Locate the cell with the specified text and output its (X, Y) center coordinate. 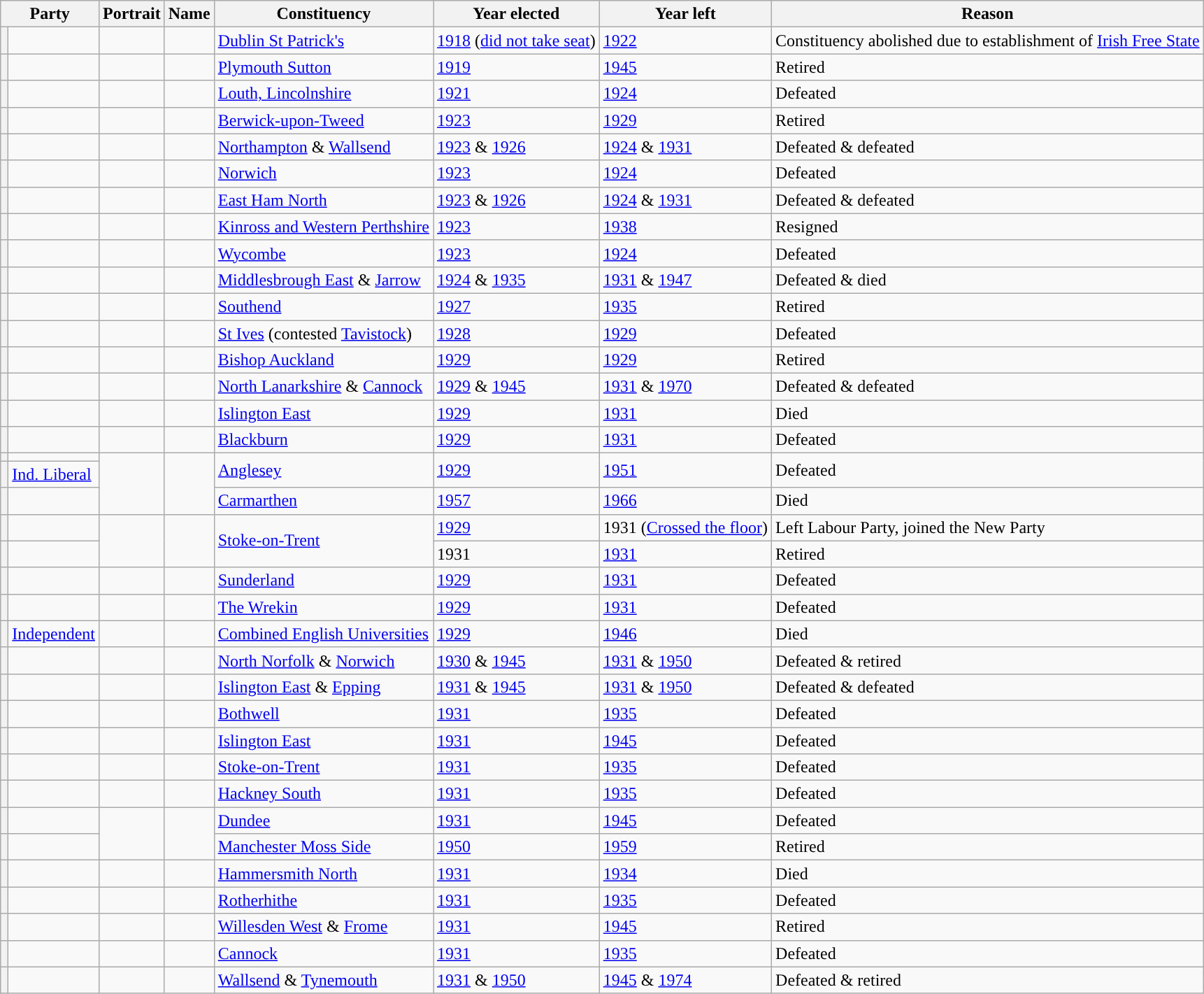
1966 (685, 501)
1927 (517, 306)
Carmarthen (323, 501)
Anglesey (323, 470)
1929 & 1945 (517, 387)
Norwich (323, 173)
1946 (685, 634)
Constituency (323, 14)
1919 (517, 67)
Middlesbrough East & Jarrow (323, 280)
Southend (323, 306)
Rotherhithe (323, 900)
Resigned (988, 227)
St Ives (contested Tavistock) (323, 334)
1924 & 1935 (517, 280)
Independent (54, 634)
Combined English Universities (323, 634)
Bishop Auckland (323, 360)
Hammersmith North (323, 874)
Left Labour Party, joined the New Party (988, 527)
The Wrekin (323, 607)
1945 & 1974 (685, 980)
Bothwell (323, 713)
1922 (685, 41)
1934 (685, 874)
Portrait (131, 14)
Name (189, 14)
1938 (685, 227)
1957 (517, 501)
North Norfolk & Norwich (323, 660)
1959 (685, 847)
1928 (517, 334)
Sunderland (323, 581)
Louth, Lincolnshire (323, 94)
Hackney South (323, 794)
1931 & 1945 (517, 687)
East Ham North (323, 200)
1950 (517, 847)
Berwick-upon-Tweed (323, 120)
1931 & 1970 (685, 387)
1921 (517, 94)
Constituency abolished due to establishment of Irish Free State (988, 41)
Wycombe (323, 253)
1931 & 1947 (685, 280)
1931 (Crossed the floor) (685, 527)
Year left (685, 14)
1930 & 1945 (517, 660)
Reason (988, 14)
Blackburn (323, 440)
Dublin St Patrick's (323, 41)
Plymouth Sutton (323, 67)
Year elected (517, 14)
Willesden West & Frome (323, 927)
Ind. Liberal (54, 474)
Islington East & Epping (323, 687)
Wallsend & Tynemouth (323, 980)
Party (50, 14)
Kinross and Western Perthshire (323, 227)
1918 (did not take seat) (517, 41)
1951 (685, 470)
North Lanarkshire & Cannock (323, 387)
Manchester Moss Side (323, 847)
Defeated & died (988, 280)
Dundee (323, 821)
Northampton & Wallsend (323, 147)
Cannock (323, 953)
